Pinpoint the cell where the given text exists, returning its (X, Y) midpoint coordinate. 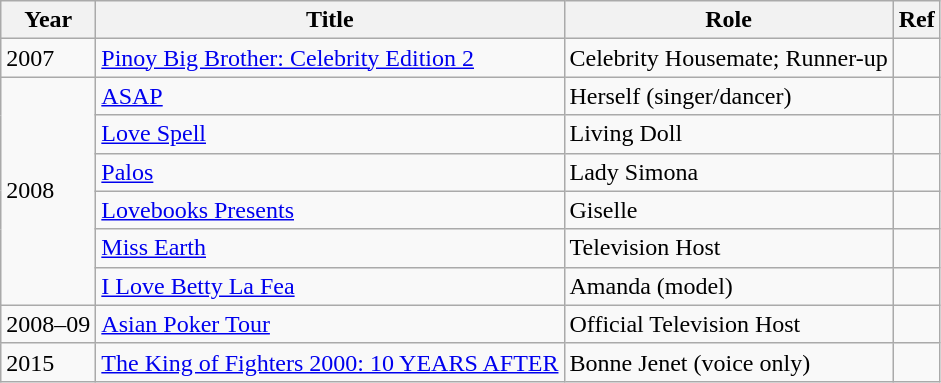
ASAP (330, 96)
Official Television Host (728, 324)
Giselle (728, 210)
Amanda (model) (728, 286)
Ref (916, 20)
Lady Simona (728, 172)
Celebrity Housemate; Runner-up (728, 58)
Television Host (728, 248)
2007 (48, 58)
2008 (48, 191)
Title (330, 20)
Love Spell (330, 134)
Lovebooks Presents (330, 210)
Pinoy Big Brother: Celebrity Edition 2 (330, 58)
2008–09 (48, 324)
Asian Poker Tour (330, 324)
Herself (singer/dancer) (728, 96)
2015 (48, 362)
Miss Earth (330, 248)
I Love Betty La Fea (330, 286)
Living Doll (728, 134)
Year (48, 20)
Palos (330, 172)
Bonne Jenet (voice only) (728, 362)
The King of Fighters 2000: 10 YEARS AFTER (330, 362)
Role (728, 20)
